Extract the [x, y] coordinate from the center of the cell holding the provided text.  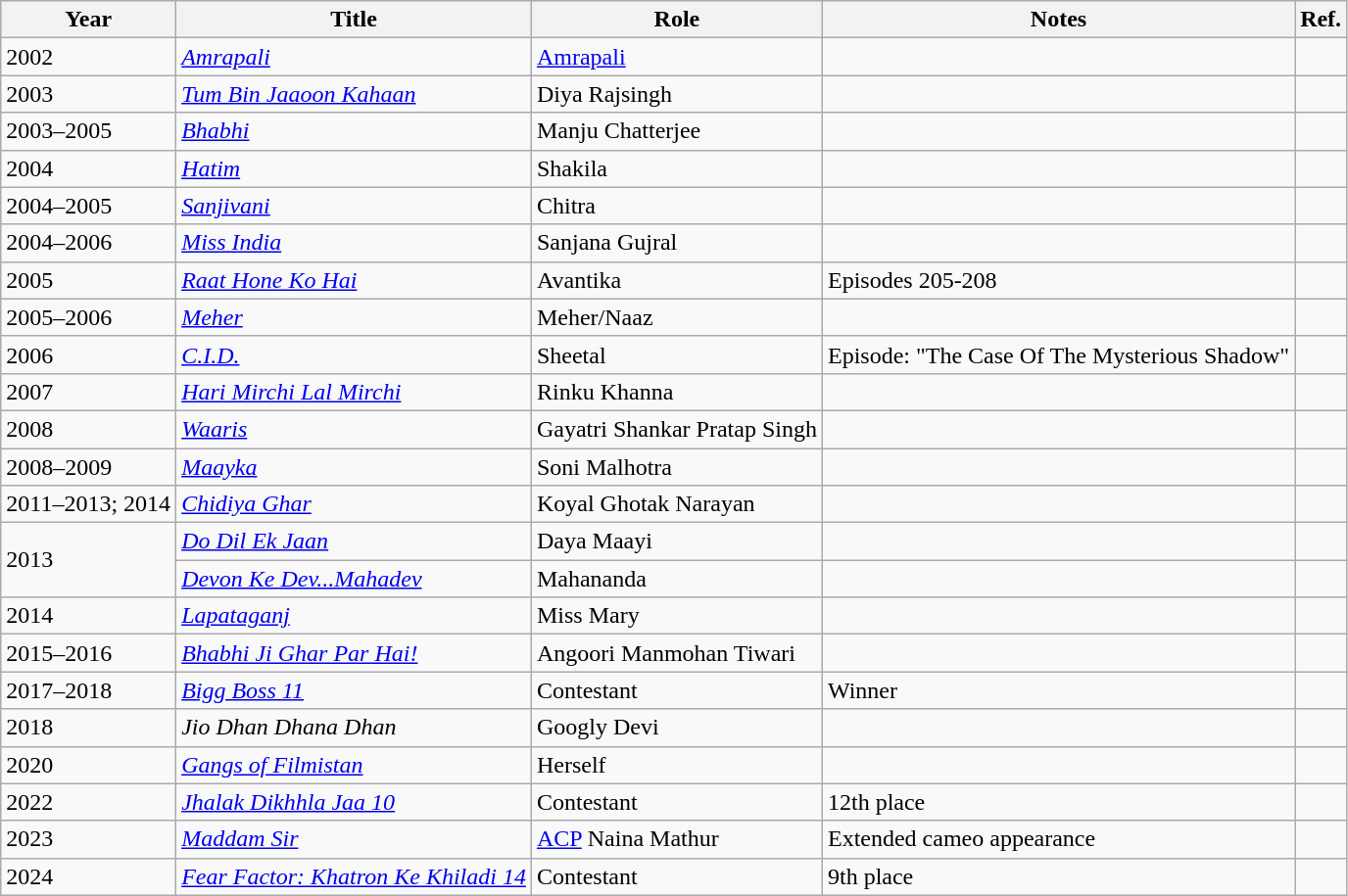
2003 [88, 94]
Avantika [676, 280]
Jio Dhan Dhana Dhan [355, 728]
2014 [88, 616]
Gayatri Shankar Pratap Singh [676, 429]
2005 [88, 280]
ACP Naina Mathur [676, 839]
Daya Maayi [676, 542]
Raat Hone Ko Hai [355, 280]
Title [355, 20]
Diya Rajsingh [676, 94]
2022 [88, 802]
Maayka [355, 467]
2007 [88, 392]
Maddam Sir [355, 839]
2015–2016 [88, 653]
Year [88, 20]
Tum Bin Jaaoon Kahaan [355, 94]
C.I.D. [355, 354]
Chitra [676, 206]
12th place [1058, 802]
Devon Ke Dev...Mahadev [355, 579]
Do Dil Ek Jaan [355, 542]
Hari Mirchi Lal Mirchi [355, 392]
Googly Devi [676, 728]
2020 [88, 765]
Role [676, 20]
Soni Malhotra [676, 467]
Rinku Khanna [676, 392]
Fear Factor: Khatron Ke Khiladi 14 [355, 876]
Bhabhi Ji Ghar Par Hai! [355, 653]
2004–2005 [88, 206]
2005–2006 [88, 317]
Sanjana Gujral [676, 243]
Meher [355, 317]
Bigg Boss 11 [355, 690]
Koyal Ghotak Narayan [676, 504]
Lapataganj [355, 616]
Hatim [355, 168]
Episodes 205-208 [1058, 280]
Notes [1058, 20]
Extended cameo appearance [1058, 839]
9th place [1058, 876]
Sheetal [676, 354]
2003–2005 [88, 131]
Miss Mary [676, 616]
Episode: "The Case Of The Mysterious Shadow" [1058, 354]
Herself [676, 765]
Shakila [676, 168]
Ref. [1321, 20]
Meher/Naaz [676, 317]
2002 [88, 57]
Winner [1058, 690]
Gangs of Filmistan [355, 765]
Mahananda [676, 579]
Miss India [355, 243]
2004 [88, 168]
Manju Chatterjee [676, 131]
2004–2006 [88, 243]
Jhalak Dikhhla Jaa 10 [355, 802]
Waaris [355, 429]
2023 [88, 839]
2008 [88, 429]
Bhabhi [355, 131]
2011–2013; 2014 [88, 504]
2008–2009 [88, 467]
2013 [88, 560]
2018 [88, 728]
2024 [88, 876]
Chidiya Ghar [355, 504]
Angoori Manmohan Tiwari [676, 653]
2017–2018 [88, 690]
2006 [88, 354]
Sanjivani [355, 206]
